From the cell containing the given text, extract its center point as (x, y) coordinate. 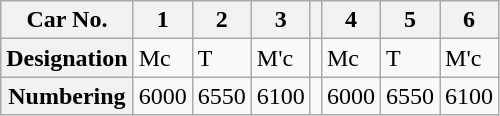
6 (470, 20)
3 (280, 20)
2 (222, 20)
1 (162, 20)
Numbering (67, 96)
4 (350, 20)
5 (410, 20)
Designation (67, 58)
Car No. (67, 20)
